Output the (X, Y) coordinate of the center of the cell containing the given text.  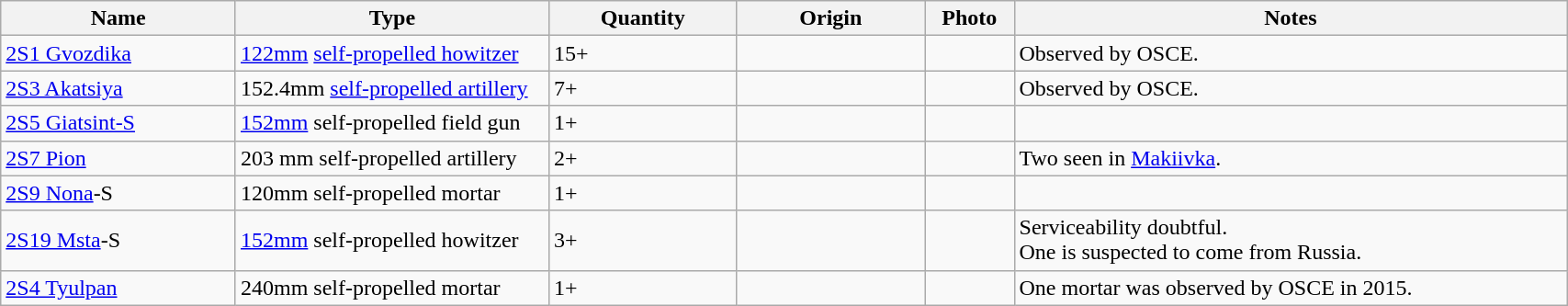
15+ (643, 53)
Two seen in Makiivka. (1291, 158)
2S9 Nona-S (118, 193)
122mm self-propelled howitzer (391, 53)
3+ (643, 241)
Name (118, 18)
152mm self-propelled field gun (391, 123)
Photo (970, 18)
2S4 Tyulpan (118, 288)
2S7 Pion (118, 158)
Type (391, 18)
2S19 Msta-S (118, 241)
120mm self-propelled mortar (391, 193)
Quantity (643, 18)
2+ (643, 158)
Notes (1291, 18)
Origin (830, 18)
152.4mm self-propelled artillery (391, 88)
2S1 Gvozdika (118, 53)
240mm self-propelled mortar (391, 288)
7+ (643, 88)
2S3 Akatsiya (118, 88)
152mm self-propelled howitzer (391, 241)
203 mm self-propelled artillery (391, 158)
Serviceability doubtful. One is suspected to come from Russia. (1291, 241)
2S5 Giatsint-S (118, 123)
One mortar was observed by OSCE in 2015. (1291, 288)
